Output the (x, y) coordinate of the center of the cell containing the given text.  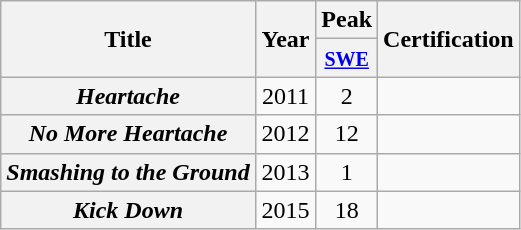
Peak (347, 20)
2 (347, 96)
No More Heartache (128, 134)
2013 (286, 172)
Title (128, 39)
1 (347, 172)
2012 (286, 134)
2011 (286, 96)
2015 (286, 210)
12 (347, 134)
18 (347, 210)
Certification (449, 39)
Heartache (128, 96)
SWE (347, 58)
Kick Down (128, 210)
Year (286, 39)
Smashing to the Ground (128, 172)
